Search for the cell housing the specified text and yield its [X, Y] center coordinate. 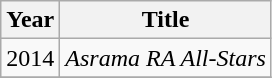
Year [30, 20]
Asrama RA All-Stars [166, 58]
2014 [30, 58]
Title [166, 20]
